From the cell containing the given text, extract its center point as [x, y] coordinate. 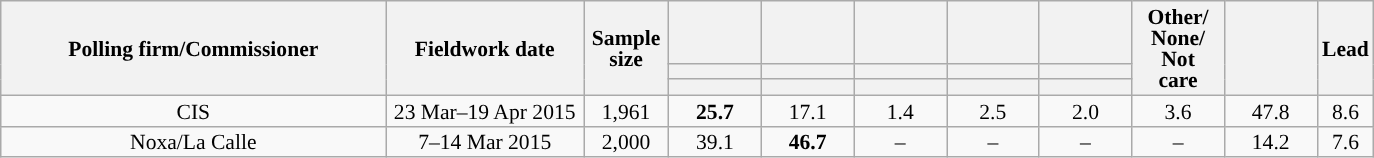
2,000 [626, 142]
1,961 [626, 110]
14.2 [1270, 142]
Sample size [626, 48]
Noxa/La Calle [194, 142]
1.4 [900, 110]
17.1 [808, 110]
Polling firm/Commissioner [194, 48]
CIS [194, 110]
39.1 [716, 142]
8.6 [1346, 110]
23 Mar–19 Apr 2015 [485, 110]
7–14 Mar 2015 [485, 142]
7.6 [1346, 142]
25.7 [716, 110]
Lead [1346, 48]
46.7 [808, 142]
2.0 [1086, 110]
Fieldwork date [485, 48]
2.5 [992, 110]
3.6 [1178, 110]
47.8 [1270, 110]
Other/None/Notcare [1178, 48]
